From the cell containing the given text, extract its center point as [x, y] coordinate. 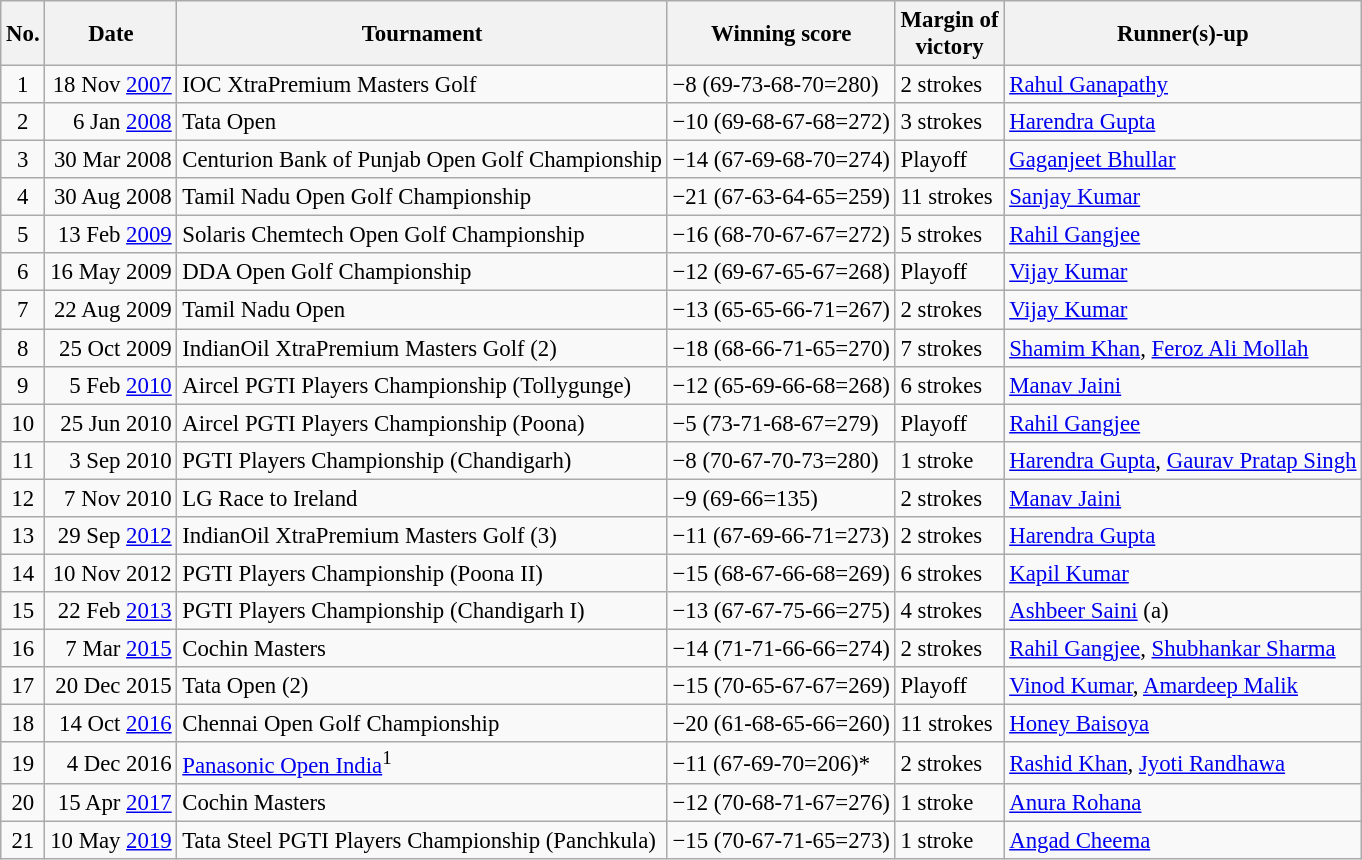
Aircel PGTI Players Championship (Tollygunge) [422, 385]
Vinod Kumar, Amardeep Malik [1183, 686]
Runner(s)-up [1183, 34]
Panasonic Open India1 [422, 763]
Harendra Gupta, Gaurav Pratap Singh [1183, 460]
Tata Steel PGTI Players Championship (Panchkula) [422, 841]
Aircel PGTI Players Championship (Poona) [422, 423]
16 [23, 648]
Tamil Nadu Open [422, 310]
Tamil Nadu Open Golf Championship [422, 197]
2 [23, 122]
−11 (67-69-70=206)* [781, 763]
5 Feb 2010 [111, 385]
22 Feb 2013 [111, 611]
Tournament [422, 34]
29 Sep 2012 [111, 536]
20 [23, 803]
11 [23, 460]
15 [23, 611]
7 Nov 2010 [111, 498]
−14 (71-71-66-66=274) [781, 648]
30 Mar 2008 [111, 160]
Centurion Bank of Punjab Open Golf Championship [422, 160]
18 Nov 2007 [111, 85]
−20 (61-68-65-66=260) [781, 724]
−8 (69-73-68-70=280) [781, 85]
17 [23, 686]
Rahil Gangjee, Shubhankar Sharma [1183, 648]
DDA Open Golf Championship [422, 273]
7 strokes [950, 348]
30 Aug 2008 [111, 197]
Solaris Chemtech Open Golf Championship [422, 235]
Angad Cheema [1183, 841]
−15 (68-67-66-68=269) [781, 573]
Shamim Khan, Feroz Ali Mollah [1183, 348]
6 Jan 2008 [111, 122]
−13 (67-67-75-66=275) [781, 611]
14 [23, 573]
−13 (65-65-66-71=267) [781, 310]
Rahul Ganapathy [1183, 85]
Kapil Kumar [1183, 573]
7 [23, 310]
−18 (68-66-71-65=270) [781, 348]
21 [23, 841]
No. [23, 34]
10 Nov 2012 [111, 573]
25 Oct 2009 [111, 348]
IOC XtraPremium Masters Golf [422, 85]
19 [23, 763]
−14 (67-69-68-70=274) [781, 160]
Winning score [781, 34]
5 [23, 235]
12 [23, 498]
Ashbeer Saini (a) [1183, 611]
Anura Rohana [1183, 803]
−10 (69-68-67-68=272) [781, 122]
6 [23, 273]
Tata Open [422, 122]
IndianOil XtraPremium Masters Golf (3) [422, 536]
10 May 2019 [111, 841]
15 Apr 2017 [111, 803]
Tata Open (2) [422, 686]
−15 (70-67-71-65=273) [781, 841]
1 [23, 85]
8 [23, 348]
4 [23, 197]
PGTI Players Championship (Chandigarh I) [422, 611]
3 [23, 160]
9 [23, 385]
25 Jun 2010 [111, 423]
20 Dec 2015 [111, 686]
7 Mar 2015 [111, 648]
Chennai Open Golf Championship [422, 724]
13 [23, 536]
13 Feb 2009 [111, 235]
−21 (67-63-64-65=259) [781, 197]
Margin ofvictory [950, 34]
−12 (70-68-71-67=276) [781, 803]
16 May 2009 [111, 273]
−15 (70-65-67-67=269) [781, 686]
Honey Baisoya [1183, 724]
10 [23, 423]
IndianOil XtraPremium Masters Golf (2) [422, 348]
Date [111, 34]
4 Dec 2016 [111, 763]
Gaganjeet Bhullar [1183, 160]
LG Race to Ireland [422, 498]
−9 (69-66=135) [781, 498]
14 Oct 2016 [111, 724]
18 [23, 724]
−12 (65-69-66-68=268) [781, 385]
−8 (70-67-70-73=280) [781, 460]
−5 (73-71-68-67=279) [781, 423]
3 Sep 2010 [111, 460]
PGTI Players Championship (Poona II) [422, 573]
4 strokes [950, 611]
−11 (67-69-66-71=273) [781, 536]
Rashid Khan, Jyoti Randhawa [1183, 763]
−16 (68-70-67-67=272) [781, 235]
−12 (69-67-65-67=268) [781, 273]
Sanjay Kumar [1183, 197]
3 strokes [950, 122]
PGTI Players Championship (Chandigarh) [422, 460]
22 Aug 2009 [111, 310]
5 strokes [950, 235]
